Return (x, y) of the center of cell containing provided text 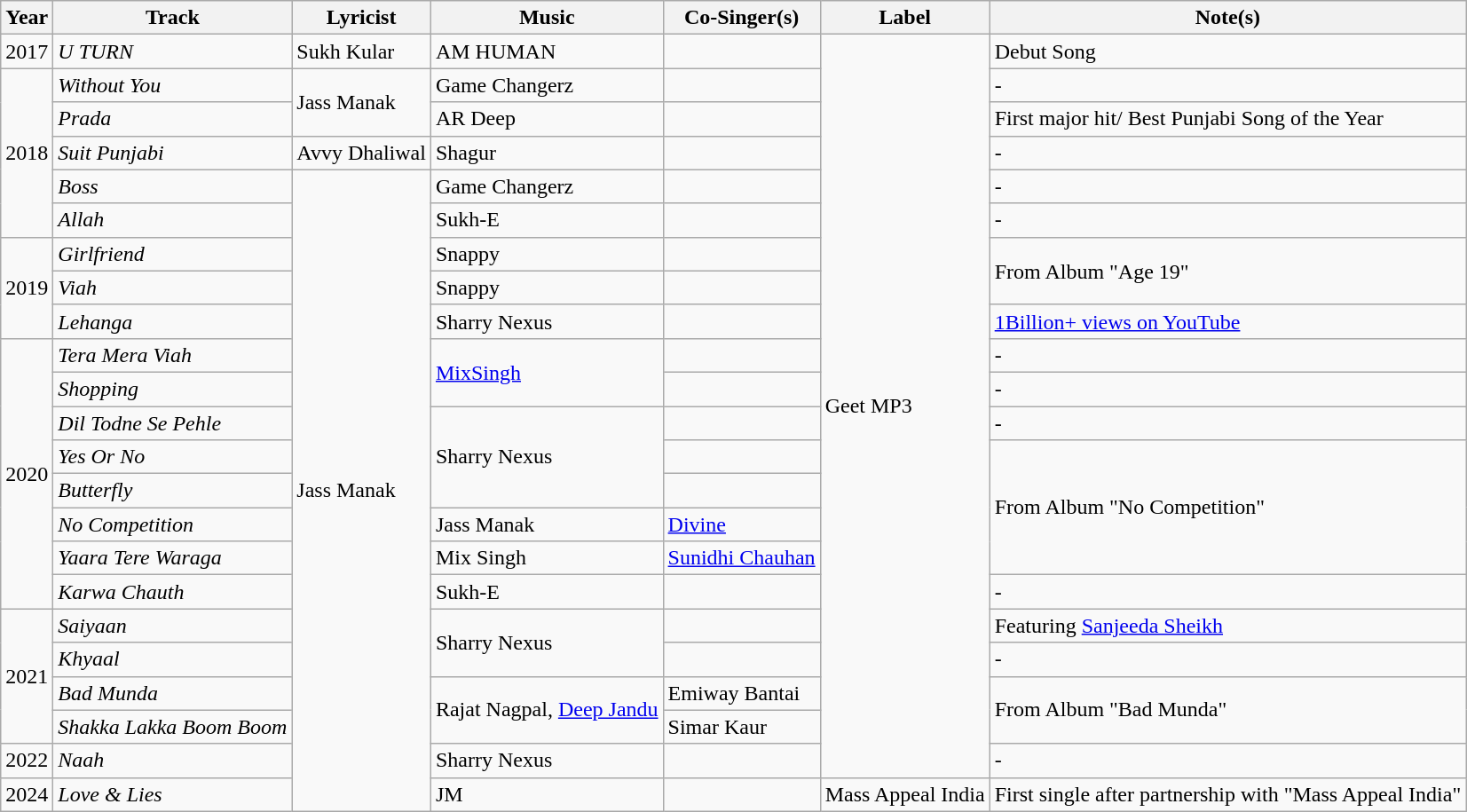
Avvy Dhaliwal (362, 153)
AM HUMAN (547, 51)
Boss (172, 186)
Allah (172, 220)
Year (27, 18)
Bad Munda (172, 693)
Sunidhi Chauhan (742, 558)
Featuring Sanjeeda Sheikh (1228, 626)
Dil Todne Se Pehle (172, 423)
AR Deep (547, 119)
Mix Singh (547, 558)
Debut Song (1228, 51)
JM (547, 794)
Label (905, 18)
Girlfriend (172, 254)
Saiyaan (172, 626)
Naah (172, 761)
Divine (742, 524)
Shagur (547, 153)
Tera Mera Viah (172, 355)
From Album "Age 19" (1228, 271)
Suit Punjabi (172, 153)
Yaara Tere Waraga (172, 558)
From Album "No Competition" (1228, 508)
Rajat Nagpal, Deep Jandu (547, 710)
2020 (27, 473)
1Billion+ views on YouTube (1228, 321)
Viah (172, 288)
Lehanga (172, 321)
Karwa Chauth (172, 592)
2021 (27, 676)
Shakka Lakka Boom Boom (172, 727)
2018 (27, 153)
2024 (27, 794)
Love & Lies (172, 794)
No Competition (172, 524)
Prada (172, 119)
Note(s) (1228, 18)
Butterfly (172, 491)
Mass Appeal India (905, 794)
First major hit/ Best Punjabi Song of the Year (1228, 119)
Lyricist (362, 18)
Without You (172, 85)
Khyaal (172, 659)
First single after partnership with "Mass Appeal India" (1228, 794)
Music (547, 18)
MixSingh (547, 372)
Emiway Bantai (742, 693)
U TURN (172, 51)
Shopping (172, 389)
Geet MP3 (905, 406)
Co-Singer(s) (742, 18)
Simar Kaur (742, 727)
2022 (27, 761)
Track (172, 18)
Sukh Kular (362, 51)
2017 (27, 51)
From Album "Bad Munda" (1228, 710)
2019 (27, 288)
Yes Or No (172, 457)
